Scan for the cell matching the given text and deliver its (x, y) coordinate at center. 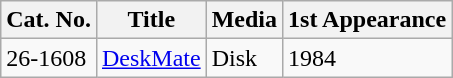
DeskMate (151, 58)
1984 (368, 58)
Title (151, 20)
Disk (244, 58)
Media (244, 20)
Cat. No. (49, 20)
1st Appearance (368, 20)
26-1608 (49, 58)
